Find where the given text appears and provide that cell's center as [X, Y] coordinate. 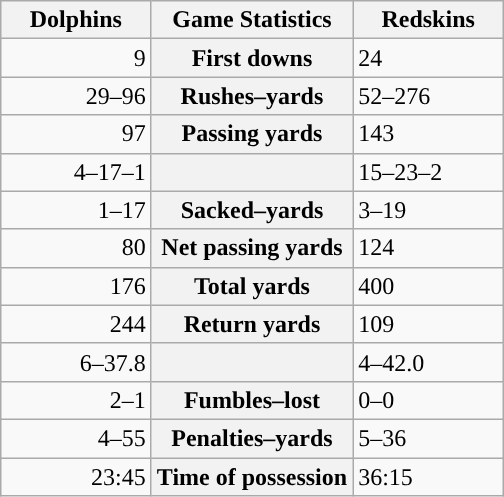
9 [76, 58]
1–17 [76, 210]
Game Statistics [252, 20]
176 [76, 286]
Rushes–yards [252, 96]
First downs [252, 58]
0–0 [428, 400]
80 [76, 248]
Total yards [252, 286]
23:45 [76, 477]
52–276 [428, 96]
Sacked–yards [252, 210]
Fumbles–lost [252, 400]
244 [76, 324]
Net passing yards [252, 248]
Time of possession [252, 477]
4–42.0 [428, 362]
3–19 [428, 210]
Dolphins [76, 20]
400 [428, 286]
6–37.8 [76, 362]
15–23–2 [428, 172]
5–36 [428, 438]
97 [76, 134]
Penalties–yards [252, 438]
4–55 [76, 438]
29–96 [76, 96]
124 [428, 248]
Redskins [428, 20]
143 [428, 134]
2–1 [76, 400]
24 [428, 58]
109 [428, 324]
36:15 [428, 477]
4–17–1 [76, 172]
Return yards [252, 324]
Passing yards [252, 134]
